Extract the (x, y) coordinate from the center of the cell holding the provided text.  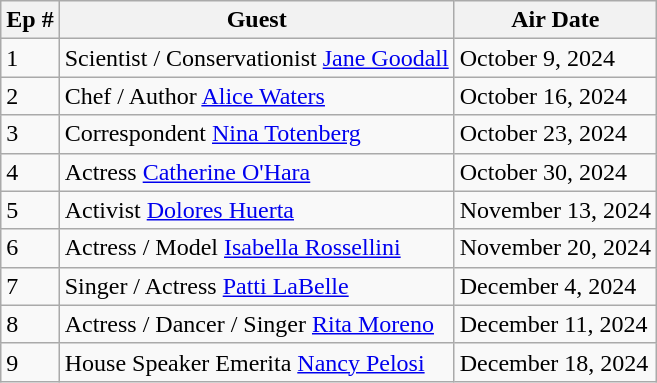
7 (30, 286)
1 (30, 58)
Singer / Actress Patti LaBelle (256, 286)
4 (30, 172)
5 (30, 210)
December 11, 2024 (555, 324)
Actress / Model Isabella Rossellini (256, 248)
3 (30, 134)
House Speaker Emerita Nancy Pelosi (256, 362)
Chef / Author Alice Waters (256, 96)
October 23, 2024 (555, 134)
Actress Catherine O'Hara (256, 172)
Ep # (30, 20)
November 13, 2024 (555, 210)
Guest (256, 20)
6 (30, 248)
Activist Dolores Huerta (256, 210)
2 (30, 96)
Scientist / Conservationist Jane Goodall (256, 58)
October 30, 2024 (555, 172)
December 18, 2024 (555, 362)
Actress / Dancer / Singer Rita Moreno (256, 324)
November 20, 2024 (555, 248)
9 (30, 362)
December 4, 2024 (555, 286)
October 16, 2024 (555, 96)
Correspondent Nina Totenberg (256, 134)
Air Date (555, 20)
8 (30, 324)
October 9, 2024 (555, 58)
